Output the (X, Y) coordinate of the center of the cell containing the given text.  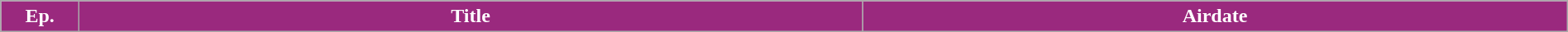
Airdate (1216, 16)
Title (470, 16)
Ep. (40, 16)
